Pinpoint the cell where the given text exists, returning its [x, y] midpoint coordinate. 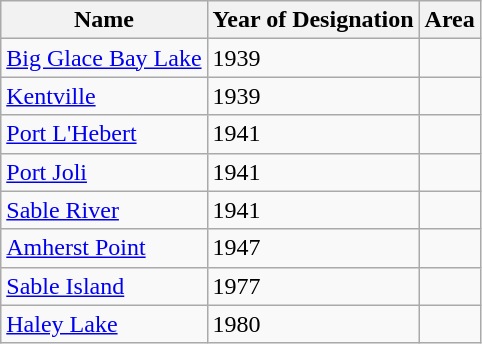
Sable River [104, 210]
1980 [313, 324]
Big Glace Bay Lake [104, 58]
Haley Lake [104, 324]
Year of Designation [313, 20]
1977 [313, 286]
Sable Island [104, 286]
1947 [313, 248]
Kentville [104, 96]
Area [450, 20]
Amherst Point [104, 248]
Port Joli [104, 172]
Name [104, 20]
Port L'Hebert [104, 134]
